Return [X, Y] of the center of cell containing provided text 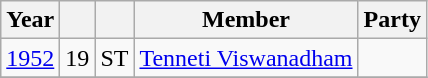
1952 [30, 58]
Member [246, 20]
ST [114, 58]
19 [78, 58]
Tenneti Viswanadham [246, 58]
Year [30, 20]
Party [392, 20]
